Identify which cell holds the provided text, then report its [x, y] central coordinate. 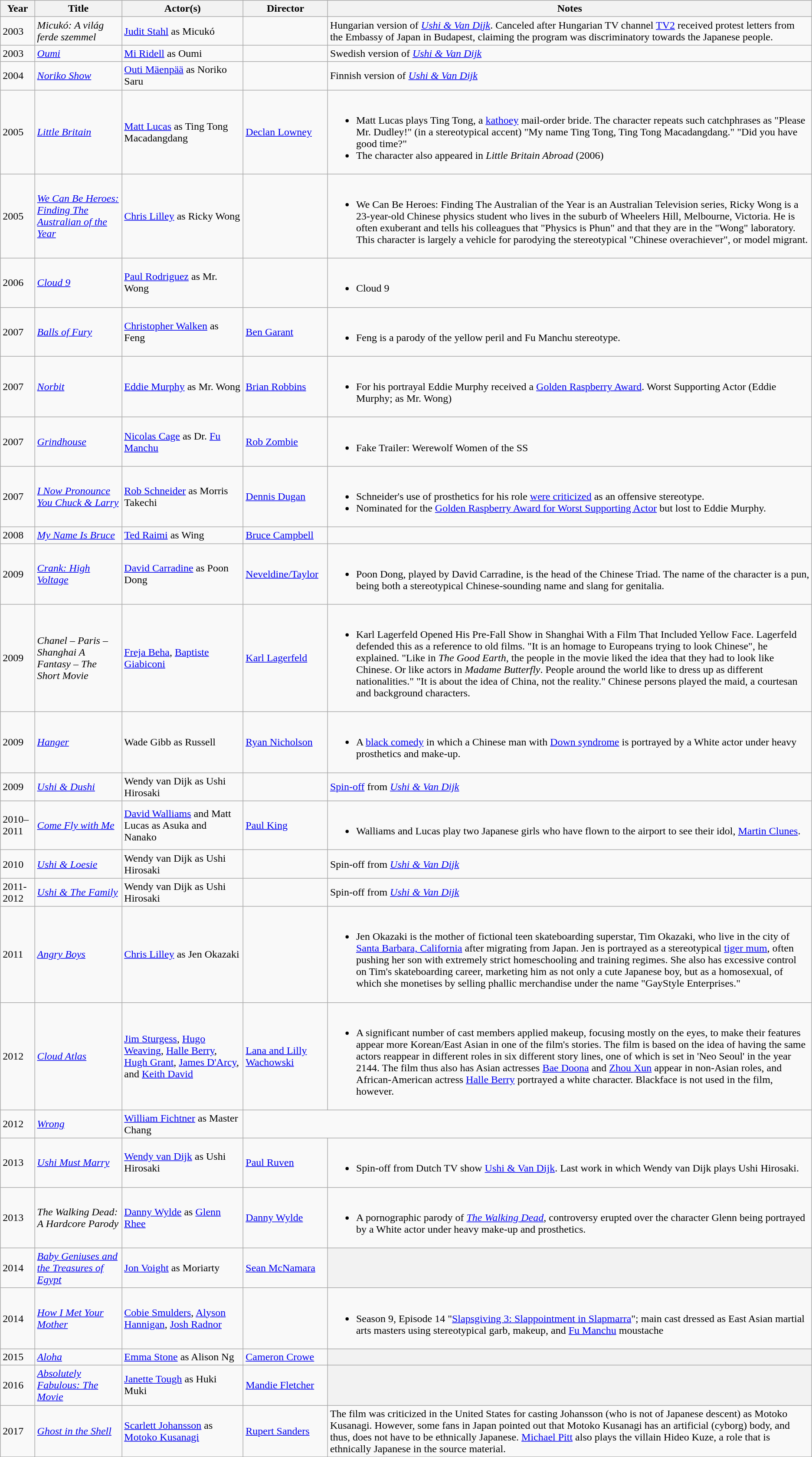
Angry Boys [78, 955]
Wrong [78, 1124]
Hanger [78, 742]
Year [17, 9]
2010 [17, 864]
Mandie Fletcher [285, 1385]
Swedish version of Ushi & Van Dijk [570, 53]
Christopher Walken as Feng [183, 331]
Nicolas Cage as Dr. Fu Manchu [183, 442]
Danny Wylde as Glenn Rhee [183, 1217]
Norbit [78, 387]
Ushi & Dushi [78, 787]
David Carradine as Poon Dong [183, 574]
Grindhouse [78, 442]
For his portrayal Eddie Murphy received a Golden Raspberry Award. Worst Supporting Actor (Eddie Murphy; as Mr. Wong) [570, 387]
Ryan Nicholson [285, 742]
Jon Voight as Moriarty [183, 1268]
Balls of Fury [78, 331]
I Now Pronounce You Chuck & Larry [78, 496]
Dennis Dugan [285, 496]
Danny Wylde [285, 1217]
Feng is a parody of the yellow peril and Fu Manchu stereotype. [570, 331]
Lana and Lilly Wachowski [285, 1056]
Paul Rodriguez as Mr. Wong [183, 283]
Karl Lagerfeld [285, 658]
Paul King [285, 825]
The Walking Dead: A Hardcore Parody [78, 1217]
Ted Raimi as Wing [183, 535]
Eddie Murphy as Mr. Wong [183, 387]
2016 [17, 1385]
A black comedy in which a Chinese man with Down syndrome is portrayed by a White actor under heavy prosthetics and make-up. [570, 742]
2011-2012 [17, 892]
Freja Beha, Baptiste Giabiconi [183, 658]
2006 [17, 283]
Ushi & Loesie [78, 864]
2011 [17, 955]
2015 [17, 1357]
Rob Zombie [285, 442]
Emma Stone as Alison Ng [183, 1357]
Jim Sturgess, Hugo Weaving, Halle Berry, Hugh Grant, James D'Arcy, and Keith David [183, 1056]
Ghost in the Shell [78, 1431]
Brian Robbins [285, 387]
2010–2011 [17, 825]
William Fichtner as Master Chang [183, 1124]
Notes [570, 9]
Come Fly with Me [78, 825]
Janette Tough as Huki Muki [183, 1385]
Cobie Smulders, Alyson Hannigan, Josh Radnor [183, 1318]
Little Britain [78, 132]
Chris Lilley as Ricky Wong [183, 216]
Scarlett Johansson as Motoko Kusanagi [183, 1431]
Declan Lowney [285, 132]
2008 [17, 535]
Rupert Sanders [285, 1431]
We Can Be Heroes: Finding The Australian of the Year [78, 216]
Mi Ridell as Oumi [183, 53]
My Name Is Bruce [78, 535]
Aloha [78, 1357]
Director [285, 9]
Bruce Campbell [285, 535]
Chanel – Paris – Shanghai A Fantasy – The Short Movie [78, 658]
Crank: High Voltage [78, 574]
Oumi [78, 53]
Matt Lucas as Ting Tong Macadangdang [183, 132]
2004 [17, 75]
How I Met Your Mother [78, 1318]
2017 [17, 1431]
Absolutely Fabulous: The Movie [78, 1385]
David Walliams and Matt Lucas as Asuka and Nanako [183, 825]
Noriko Show [78, 75]
Fake Trailer: Werewolf Women of the SS [570, 442]
Sean McNamara [285, 1268]
Paul Ruven [285, 1163]
Neveldine/Taylor [285, 574]
Micukó: A világ ferde szemmel [78, 31]
Judit Stahl as Micukó [183, 31]
Finnish version of Ushi & Van Dijk [570, 75]
Ushi & The Family [78, 892]
Cameron Crowe [285, 1357]
Cloud Atlas [78, 1056]
Chris Lilley as Jen Okazaki [183, 955]
Ushi Must Marry [78, 1163]
Actor(s) [183, 9]
Wade Gibb as Russell [183, 742]
Ben Garant [285, 331]
Walliams and Lucas play two Japanese girls who have flown to the airport to see their idol, Martin Clunes. [570, 825]
Title [78, 9]
Spin-off from Dutch TV show Ushi & Van Dijk. Last work in which Wendy van Dijk plays Ushi Hirosaki. [570, 1163]
Baby Geniuses and the Treasures of Egypt [78, 1268]
Outi Mäenpää as Noriko Saru [183, 75]
Rob Schneider as Morris Takechi [183, 496]
